Scan for the cell matching the given text and deliver its (x, y) coordinate at center. 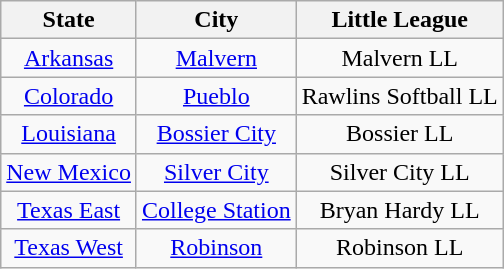
Rawlins Softball LL (400, 96)
Bossier LL (400, 134)
Louisiana (69, 134)
Little League (400, 20)
College Station (216, 210)
Pueblo (216, 96)
Colorado (69, 96)
New Mexico (69, 172)
Robinson LL (400, 248)
State (69, 20)
Arkansas (69, 58)
Robinson (216, 248)
Silver City (216, 172)
Malvern (216, 58)
Bryan Hardy LL (400, 210)
Bossier City (216, 134)
Malvern LL (400, 58)
Texas East (69, 210)
Silver City LL (400, 172)
Texas West (69, 248)
City (216, 20)
